Scan for the cell matching the given text and deliver its [X, Y] coordinate at center. 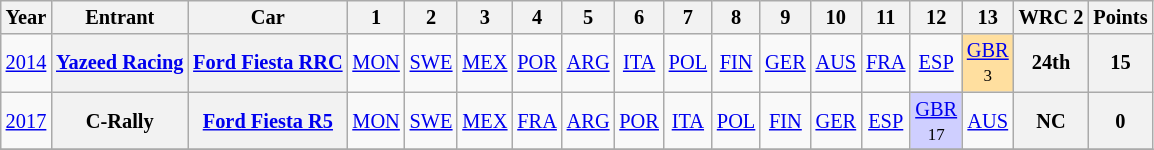
24th [1052, 63]
8 [736, 17]
2017 [26, 121]
9 [785, 17]
Yazeed Racing [120, 63]
6 [638, 17]
C-Rally [120, 121]
13 [988, 17]
7 [688, 17]
4 [536, 17]
11 [886, 17]
Ford Fiesta RRC [268, 63]
Ford Fiesta R5 [268, 121]
12 [936, 17]
1 [376, 17]
2014 [26, 63]
GBR3 [988, 63]
3 [484, 17]
Car [268, 17]
0 [1120, 121]
10 [836, 17]
Points [1120, 17]
WRC 2 [1052, 17]
NC [1052, 121]
5 [588, 17]
Year [26, 17]
15 [1120, 63]
GBR17 [936, 121]
2 [432, 17]
Entrant [120, 17]
